Output the [x, y] coordinate of the center of the cell containing the given text.  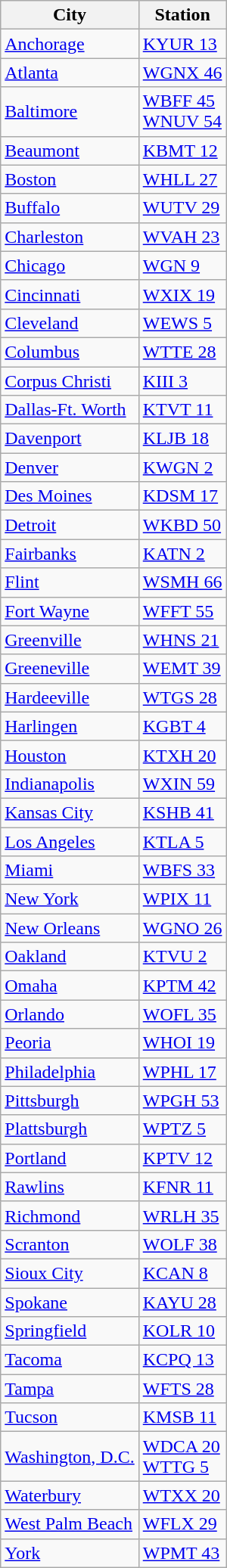
Anchorage [70, 44]
Rawlins [70, 1187]
WFFT 55 [182, 611]
WRLH 35 [182, 1216]
Boston [70, 179]
Columbus [70, 352]
WGNX 46 [182, 73]
Spokane [70, 1302]
WSMH 66 [182, 582]
WPIX 11 [182, 899]
WPGH 53 [182, 1101]
WHLL 27 [182, 179]
WHNS 21 [182, 640]
Los Angeles [70, 842]
WHOI 19 [182, 1043]
WXIX 19 [182, 294]
Greeneville [70, 669]
Plattsburgh [70, 1129]
York [70, 1553]
WBFS 33 [182, 871]
Richmond [70, 1216]
KMSB 11 [182, 1417]
WXIN 59 [182, 784]
KLJB 18 [182, 439]
KPTV 12 [182, 1158]
WVAH 23 [182, 237]
Washington, D.C. [70, 1457]
KTXH 20 [182, 755]
Denver [70, 467]
Omaha [70, 986]
KATN 2 [182, 554]
Station [182, 15]
West Palm Beach [70, 1524]
Flint [70, 582]
Kansas City [70, 812]
Hardeeville [70, 697]
Dallas-Ft. Worth [70, 410]
Fort Wayne [70, 611]
Tampa [70, 1389]
Scranton [70, 1244]
WUTV 29 [182, 208]
Philadelphia [70, 1072]
WBFF 45WNUV 54 [182, 112]
WGNO 26 [182, 928]
New Orleans [70, 928]
KTLA 5 [182, 842]
KCPQ 13 [182, 1360]
Tucson [70, 1417]
KPTM 42 [182, 986]
KBMT 12 [182, 151]
WPTZ 5 [182, 1129]
Corpus Christi [70, 380]
City [70, 15]
Waterbury [70, 1495]
Portland [70, 1158]
WTXX 20 [182, 1495]
Orlando [70, 1014]
Greenville [70, 640]
Beaumont [70, 151]
KIII 3 [182, 380]
Harlingen [70, 726]
Sioux City [70, 1273]
KAYU 28 [182, 1302]
Pittsburgh [70, 1101]
WFLX 29 [182, 1524]
Houston [70, 755]
WTGS 28 [182, 697]
Chicago [70, 265]
Cincinnati [70, 294]
Cleveland [70, 323]
KTVT 11 [182, 410]
WFTS 28 [182, 1389]
WKBD 50 [182, 525]
KSHB 41 [182, 812]
Miami [70, 871]
Springfield [70, 1331]
Oakland [70, 957]
WOFL 35 [182, 1014]
Fairbanks [70, 554]
WEWS 5 [182, 323]
KCAN 8 [182, 1273]
Peoria [70, 1043]
KFNR 11 [182, 1187]
KTVU 2 [182, 957]
KYUR 13 [182, 44]
Atlanta [70, 73]
WPHL 17 [182, 1072]
Charleston [70, 237]
Des Moines [70, 496]
Buffalo [70, 208]
WOLF 38 [182, 1244]
New York [70, 899]
WDCA 20WTTG 5 [182, 1457]
Indianapolis [70, 784]
WPMT 43 [182, 1553]
WTTE 28 [182, 352]
Baltimore [70, 112]
Tacoma [70, 1360]
WEMT 39 [182, 669]
KDSM 17 [182, 496]
WGN 9 [182, 265]
KGBT 4 [182, 726]
KWGN 2 [182, 467]
Detroit [70, 525]
KOLR 10 [182, 1331]
Davenport [70, 439]
